Search for the cell housing the specified text and yield its (X, Y) center coordinate. 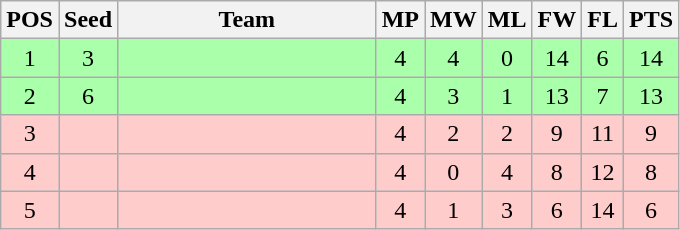
12 (603, 172)
FW (557, 20)
Seed (88, 20)
7 (603, 96)
ML (507, 20)
11 (603, 134)
5 (30, 210)
PTS (650, 20)
POS (30, 20)
MP (400, 20)
MW (453, 20)
FL (603, 20)
Team (248, 20)
